Determine the [x, y] coordinate at the center of the cell enclosing the given text.  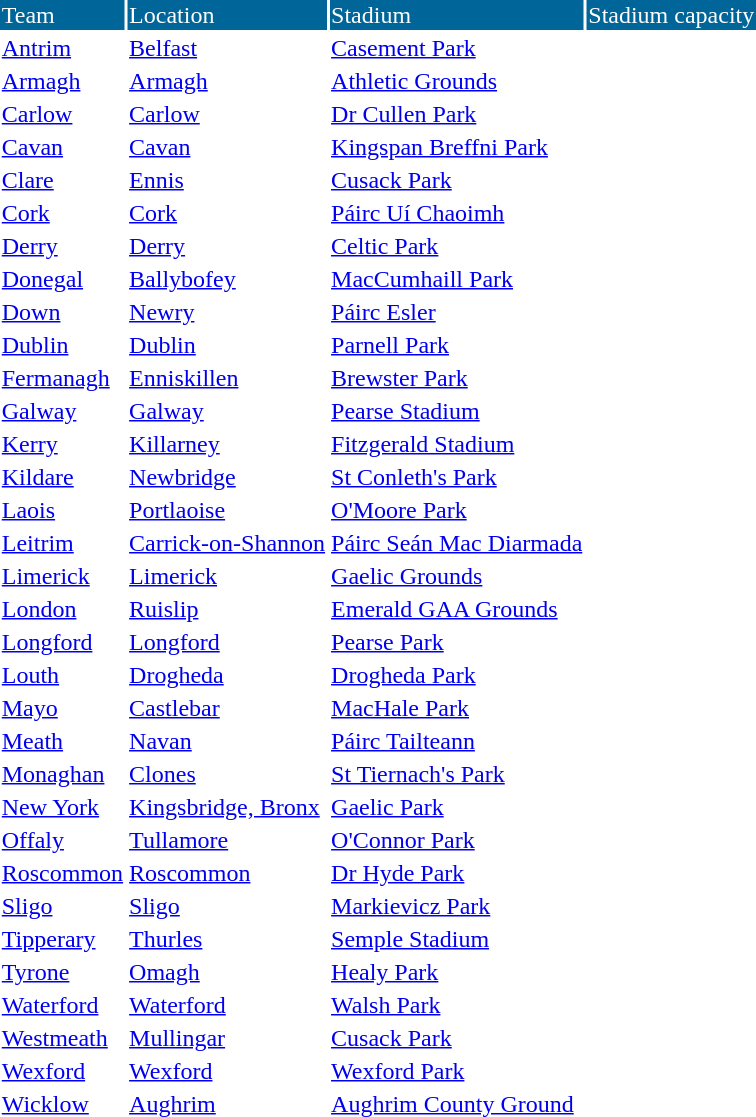
Fitzgerald Stadium [457, 444]
St Conleth's Park [457, 477]
Carrick-on-Shannon [228, 543]
Ennis [228, 180]
Leitrim [62, 543]
Westmeath [62, 1038]
Páirc Tailteann [457, 741]
Thurles [228, 939]
Páirc Uí Chaoimh [457, 213]
Enniskillen [228, 378]
MacHale Park [457, 708]
Omagh [228, 972]
Kerry [62, 444]
Wexford Park [457, 1071]
Tipperary [62, 939]
Belfast [228, 48]
Navan [228, 741]
Down [62, 312]
Kingspan Breffni Park [457, 147]
New York [62, 807]
Walsh Park [457, 1005]
Team [62, 15]
Offaly [62, 840]
Healy Park [457, 972]
MacCumhaill Park [457, 279]
Tullamore [228, 840]
Dr Hyde Park [457, 873]
Meath [62, 741]
Clones [228, 774]
Semple Stadium [457, 939]
Louth [62, 675]
Pearse Park [457, 642]
Dr Cullen Park [457, 114]
Gaelic Park [457, 807]
Athletic Grounds [457, 81]
O'Connor Park [457, 840]
Parnell Park [457, 345]
Killarney [228, 444]
Ruislip [228, 609]
Páirc Seán Mac Diarmada [457, 543]
Tyrone [62, 972]
Emerald GAA Grounds [457, 609]
Celtic Park [457, 246]
Markievicz Park [457, 906]
Mullingar [228, 1038]
Páirc Esler [457, 312]
Drogheda Park [457, 675]
Stadium capacity [672, 15]
Clare [62, 180]
Brewster Park [457, 378]
Kingsbridge, Bronx [228, 807]
O'Moore Park [457, 510]
Kildare [62, 477]
Newbridge [228, 477]
Drogheda [228, 675]
Laois [62, 510]
Donegal [62, 279]
St Tiernach's Park [457, 774]
Gaelic Grounds [457, 576]
Location [228, 15]
Casement Park [457, 48]
Castlebar [228, 708]
Pearse Stadium [457, 411]
London [62, 609]
Portlaoise [228, 510]
Fermanagh [62, 378]
Monaghan [62, 774]
Newry [228, 312]
Antrim [62, 48]
Ballybofey [228, 279]
Mayo [62, 708]
Stadium [457, 15]
